For the text-containing cell, return its midpoint in (X, Y) coordinate format. 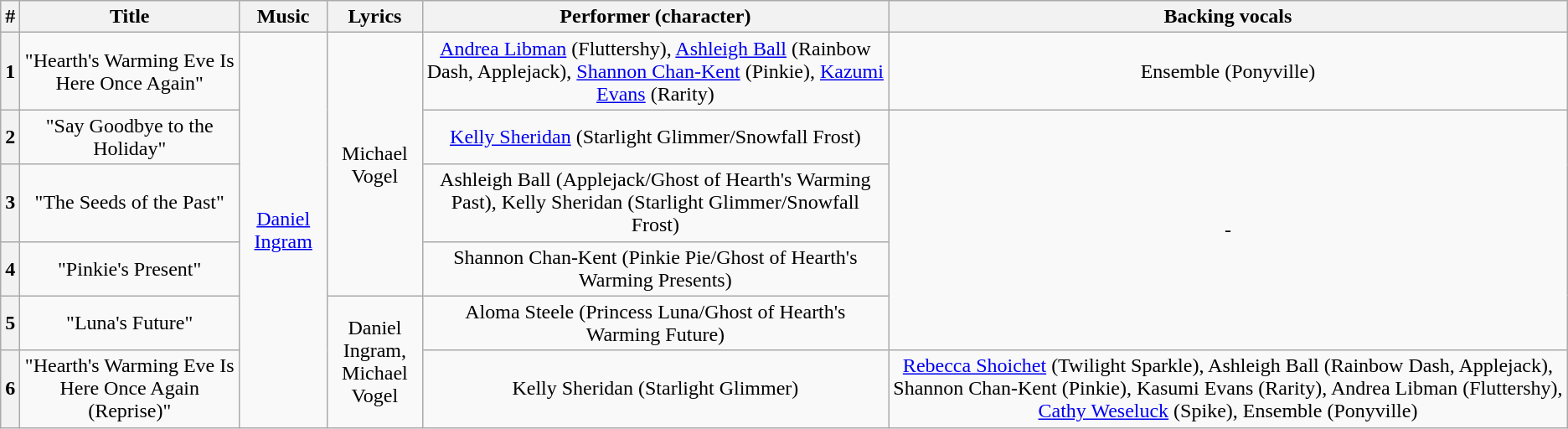
"Luna's Future" (130, 323)
Aloma Steele (Princess Luna/Ghost of Hearth's Warming Future) (655, 323)
Title (130, 17)
Shannon Chan-Kent (Pinkie Pie/Ghost of Hearth's Warming Presents) (655, 268)
"Hearth's Warming Eve Is Here Once Again" (130, 71)
Music (283, 17)
"The Seeds of the Past" (130, 203)
Daniel Ingram (283, 230)
4 (10, 268)
Ensemble (Ponyville) (1228, 71)
3 (10, 203)
Backing vocals (1228, 17)
1 (10, 71)
"Hearth's Warming Eve Is Here Once Again (Reprise)" (130, 389)
Andrea Libman (Fluttershy), Ashleigh Ball (Rainbow Dash, Applejack), Shannon Chan-Kent (Pinkie), Kazumi Evans (Rarity) (655, 71)
Michael Vogel (375, 164)
5 (10, 323)
"Pinkie's Present" (130, 268)
Kelly Sheridan (Starlight Glimmer/Snowfall Frost) (655, 137)
Kelly Sheridan (Starlight Glimmer) (655, 389)
# (10, 17)
Lyrics (375, 17)
2 (10, 137)
Performer (character) (655, 17)
Ashleigh Ball (Applejack/Ghost of Hearth's Warming Past), Kelly Sheridan (Starlight Glimmer/Snowfall Frost) (655, 203)
"Say Goodbye to the Holiday" (130, 137)
- (1228, 230)
Daniel Ingram,Michael Vogel (375, 362)
6 (10, 389)
